Scan for the cell matching the given text and deliver its (X, Y) coordinate at center. 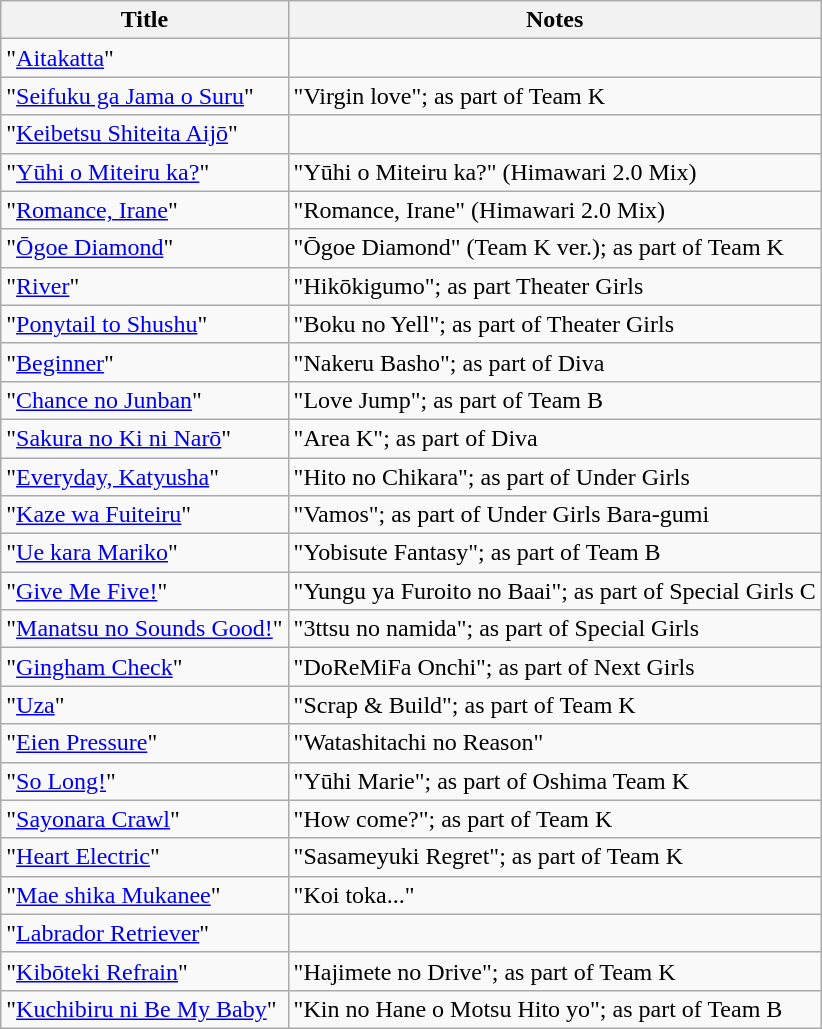
"DoReMiFa Onchi"; as part of Next Girls (554, 667)
"Vamos"; as part of Under Girls Bara-gumi (554, 515)
"Sasameyuki Regret"; as part of Team K (554, 857)
"Sakura no Ki ni Narō" (144, 438)
"Ue kara Mariko" (144, 553)
"Kaze wa Fuiteiru" (144, 515)
"Yobisute Fantasy"; as part of Team B (554, 553)
"Beginner" (144, 362)
"Give Me Five!" (144, 591)
"Love Jump"; as part of Team B (554, 400)
"Keibetsu Shiteita Aijō" (144, 134)
"Manatsu no Sounds Good!" (144, 629)
"Labrador Retriever" (144, 933)
"Koi toka..." (554, 895)
"Sayonara Crawl" (144, 819)
"Yūhi o Miteiru ka?" (144, 172)
"Mae shika Mukanee" (144, 895)
"Yūhi Marie"; as part of Oshima Team K (554, 781)
"Hito no Chikara"; as part of Under Girls (554, 477)
"Yūhi o Miteiru ka?" (Himawari 2.0 Mix) (554, 172)
"Gingham Check" (144, 667)
"Eien Pressure" (144, 743)
"Seifuku ga Jama o Suru" (144, 96)
"Ōgoe Diamond" (144, 248)
"Aitakatta" (144, 58)
"Ponytail to Shushu" (144, 324)
"Kibōteki Refrain" (144, 971)
Notes (554, 20)
"Area K"; as part of Diva (554, 438)
"Hajimete no Drive"; as part of Team K (554, 971)
"Kuchibiru ni Be My Baby" (144, 1009)
"Ōgoe Diamond" (Team K ver.); as part of Team K (554, 248)
"Kin no Hane o Motsu Hito yo"; as part of Team B (554, 1009)
"Romance, Irane" (144, 210)
"Virgin love"; as part of Team K (554, 96)
"Yungu ya Furoito no Baai"; as part of Special Girls C (554, 591)
"Boku no Yell"; as part of Theater Girls (554, 324)
"How come?"; as part of Team K (554, 819)
"Watashitachi no Reason" (554, 743)
"Hikōkigumo"; as part Theater Girls (554, 286)
Title (144, 20)
"Heart Electric" (144, 857)
"Nakeru Basho"; as part of Diva (554, 362)
"So Long!" (144, 781)
"Scrap & Build"; as part of Team K (554, 705)
"River" (144, 286)
"Uza" (144, 705)
"Chance no Junban" (144, 400)
"Everyday, Katyusha" (144, 477)
"Romance, Irane" (Himawari 2.0 Mix) (554, 210)
"3ttsu no namida"; as part of Special Girls (554, 629)
